Find where the given text appears and provide that cell's center as [x, y] coordinate. 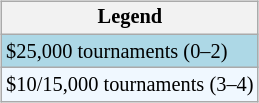
Legend [130, 18]
$25,000 tournaments (0–2) [130, 51]
$10/15,000 tournaments (3–4) [130, 85]
